Return [x, y] of the center of cell containing provided text 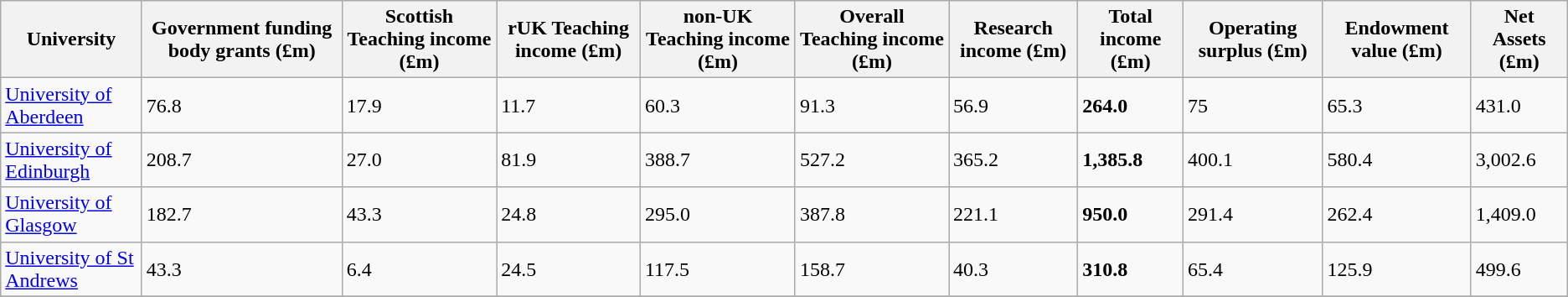
76.8 [241, 106]
University of Glasgow [71, 215]
431.0 [1519, 106]
11.7 [569, 106]
527.2 [871, 159]
24.8 [569, 215]
221.1 [1014, 215]
65.4 [1253, 268]
Endowment value (£m) [1397, 39]
Scottish Teaching income (£m) [419, 39]
Research income (£m) [1014, 39]
388.7 [717, 159]
262.4 [1397, 215]
499.6 [1519, 268]
27.0 [419, 159]
117.5 [717, 268]
387.8 [871, 215]
3,002.6 [1519, 159]
University of Aberdeen [71, 106]
580.4 [1397, 159]
310.8 [1131, 268]
Government funding body grants (£m) [241, 39]
University of St Andrews [71, 268]
208.7 [241, 159]
University [71, 39]
1,385.8 [1131, 159]
40.3 [1014, 268]
6.4 [419, 268]
60.3 [717, 106]
24.5 [569, 268]
non-UK Teaching income (£m) [717, 39]
365.2 [1014, 159]
75 [1253, 106]
65.3 [1397, 106]
950.0 [1131, 215]
400.1 [1253, 159]
rUK Teaching income (£m) [569, 39]
Total income (£m) [1131, 39]
125.9 [1397, 268]
University of Edinburgh [71, 159]
17.9 [419, 106]
264.0 [1131, 106]
158.7 [871, 268]
182.7 [241, 215]
Operating surplus (£m) [1253, 39]
81.9 [569, 159]
Overall Teaching income (£m) [871, 39]
1,409.0 [1519, 215]
291.4 [1253, 215]
56.9 [1014, 106]
Net Assets (£m) [1519, 39]
295.0 [717, 215]
91.3 [871, 106]
